Return the [x, y] coordinate for the center point of the cell that contains the specified text.  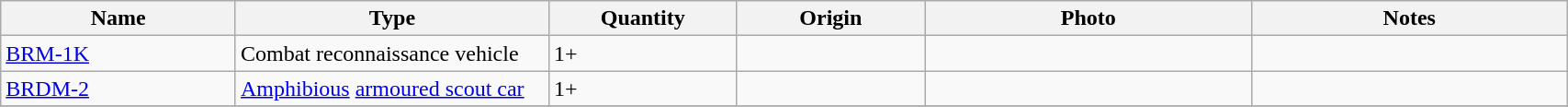
BRDM-2 [118, 89]
Photo [1089, 18]
Combat reconnaissance vehicle [391, 53]
Origin [830, 18]
Quantity [643, 18]
Notes [1409, 18]
Name [118, 18]
Type [391, 18]
Amphibious armoured scout car [391, 89]
BRM-1K [118, 53]
